Output the (x, y) coordinate of the center of the cell containing the given text.  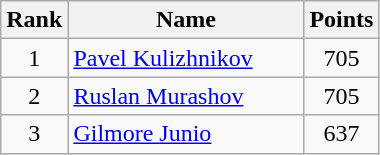
Rank (34, 20)
1 (34, 58)
Points (342, 20)
Gilmore Junio (186, 134)
Name (186, 20)
637 (342, 134)
Pavel Kulizhnikov (186, 58)
2 (34, 96)
Ruslan Murashov (186, 96)
3 (34, 134)
